Locate the cell with the specified text and output its [x, y] center coordinate. 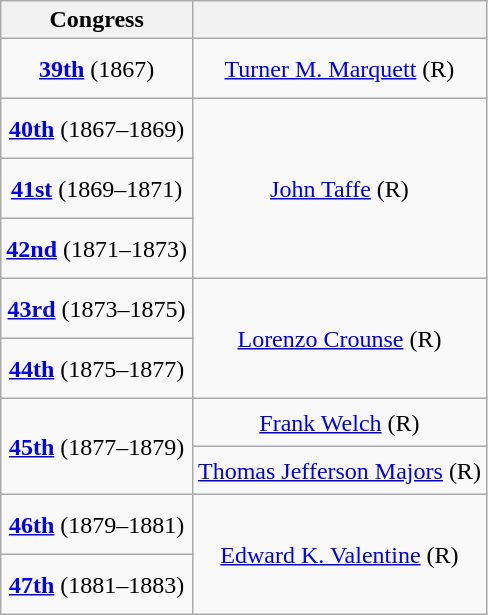
39th (1867) [97, 69]
John Taffe (R) [339, 189]
46th (1879–1881) [97, 525]
43rd (1873–1875) [97, 309]
Edward K. Valentine (R) [339, 555]
Congress [97, 20]
40th (1867–1869) [97, 129]
Lorenzo Crounse (R) [339, 339]
42nd (1871–1873) [97, 249]
45th (1877–1879) [97, 447]
47th (1881–1883) [97, 585]
Thomas Jefferson Majors (R) [339, 471]
44th (1875–1877) [97, 369]
41st (1869–1871) [97, 189]
Turner M. Marquett (R) [339, 69]
Frank Welch (R) [339, 423]
